Identify which cell holds the provided text, then report its [X, Y] central coordinate. 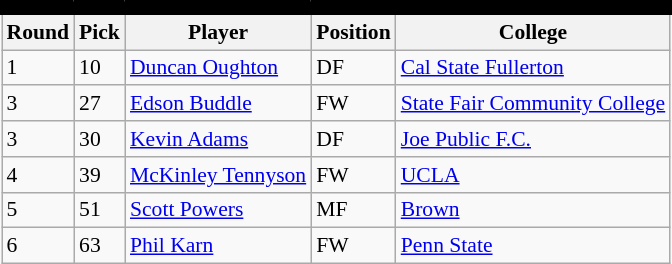
5 [38, 210]
Penn State [534, 246]
MF [353, 210]
63 [100, 246]
Phil Karn [218, 246]
10 [100, 68]
Pick [100, 32]
Joe Public F.C. [534, 139]
4 [38, 175]
McKinley Tennyson [218, 175]
27 [100, 104]
Player [218, 32]
1 [38, 68]
39 [100, 175]
UCLA [534, 175]
Cal State Fullerton [534, 68]
Scott Powers [218, 210]
State Fair Community College [534, 104]
6 [38, 246]
Duncan Oughton [218, 68]
51 [100, 210]
College [534, 32]
Brown [534, 210]
Position [353, 32]
Kevin Adams [218, 139]
30 [100, 139]
Round [38, 32]
Edson Buddle [218, 104]
